Extract the (x, y) coordinate from the center of the cell holding the provided text.  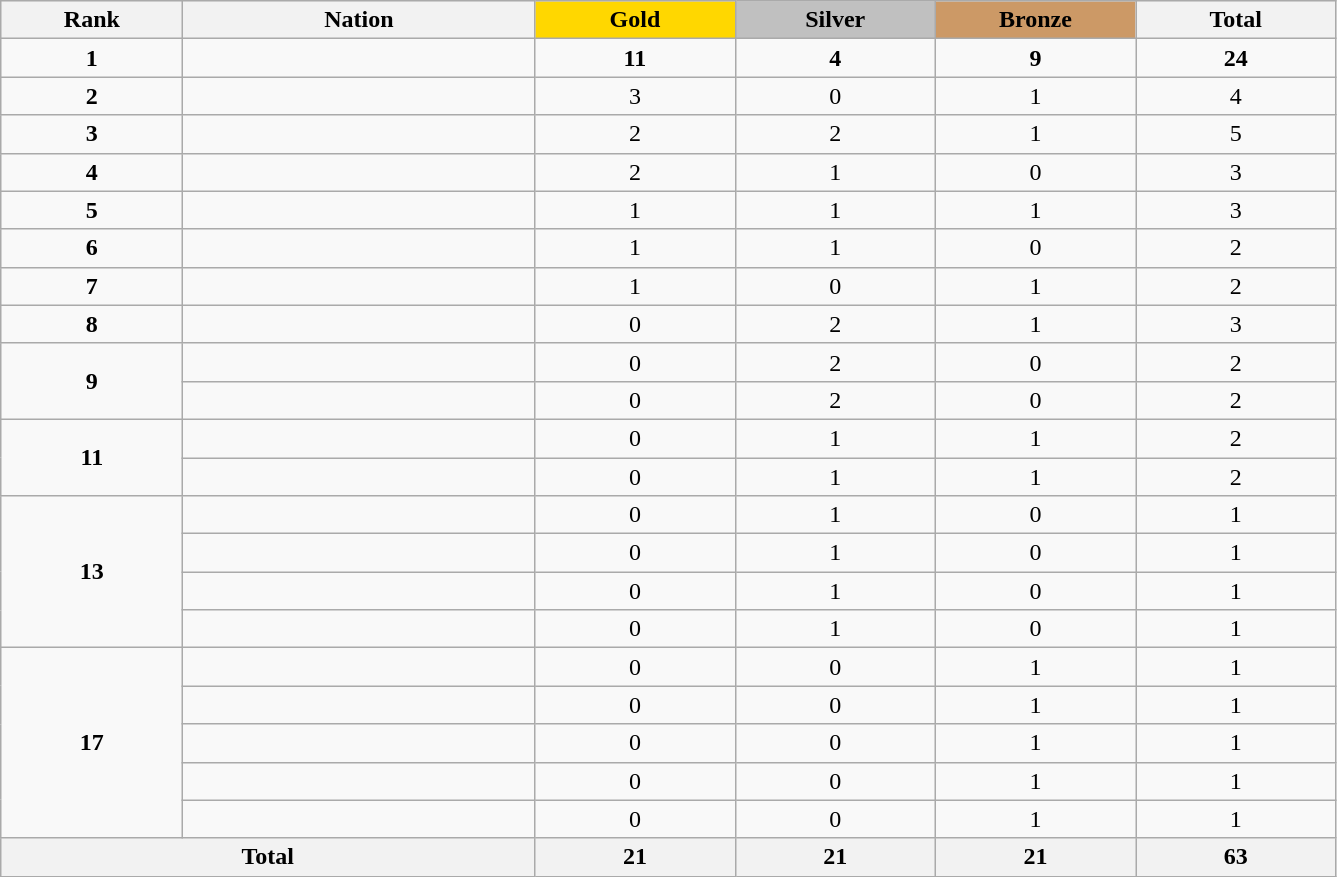
13 (92, 572)
7 (92, 286)
63 (1236, 857)
Silver (835, 20)
8 (92, 324)
24 (1236, 58)
6 (92, 248)
17 (92, 743)
Bronze (1035, 20)
Nation (359, 20)
Rank (92, 20)
Gold (635, 20)
